Determine the [x, y] coordinate at the center of the cell enclosing the given text.  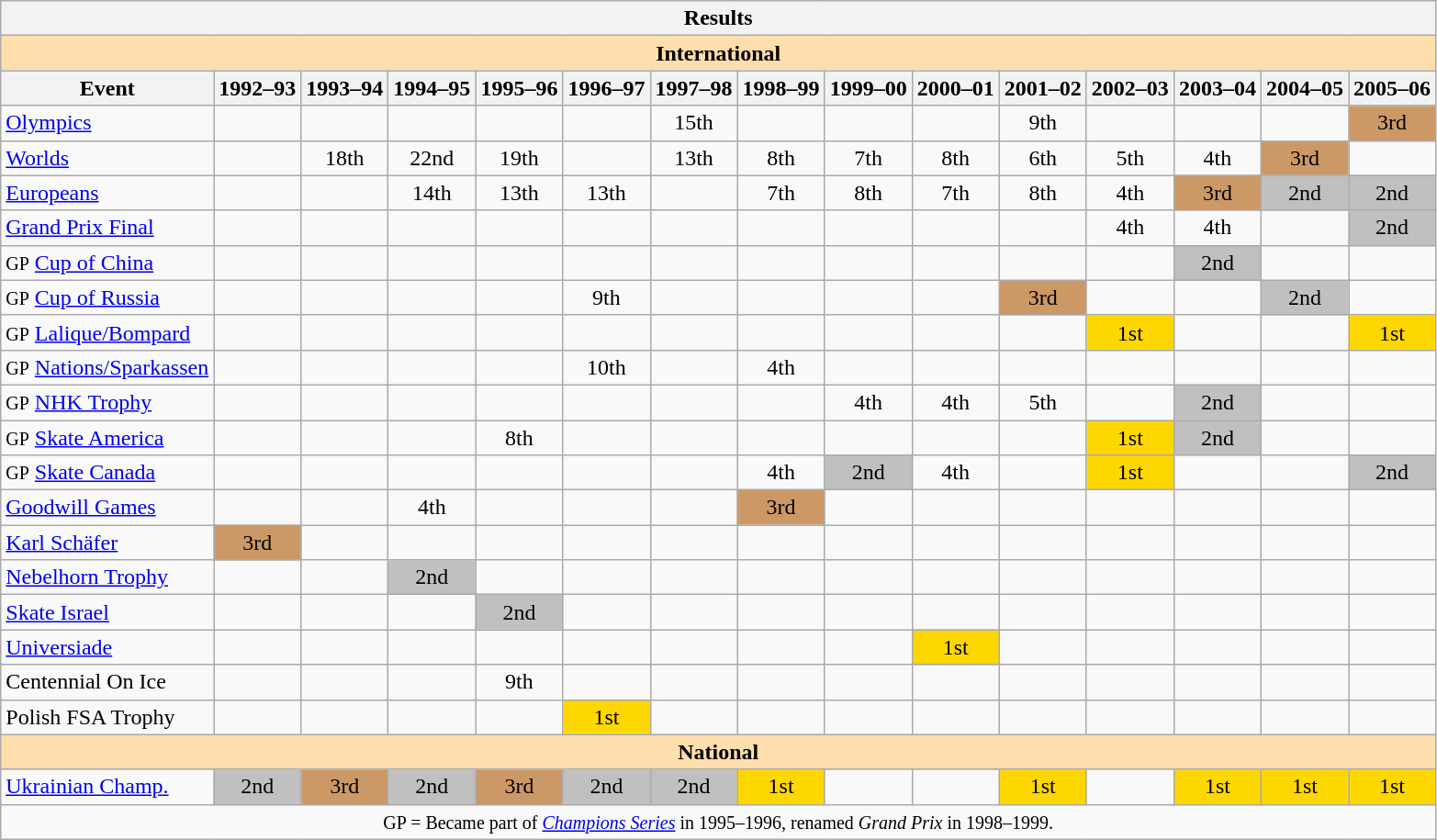
22nd [432, 158]
1998–99 [780, 88]
National [718, 752]
1995–96 [520, 88]
18th [345, 158]
Nebelhorn Trophy [107, 577]
Grand Prix Final [107, 228]
Centennial On Ice [107, 682]
GP = Became part of Champions Series in 1995–1996, renamed Grand Prix in 1998–1999. [718, 822]
Ukrainian Champ. [107, 787]
10th [606, 367]
Olympics [107, 123]
2001–02 [1043, 88]
Universiade [107, 647]
1993–94 [345, 88]
1992–93 [257, 88]
19th [520, 158]
2000–01 [955, 88]
GP NHK Trophy [107, 402]
Goodwill Games [107, 508]
15th [694, 123]
Karl Schäfer [107, 543]
1996–97 [606, 88]
Results [718, 18]
GP Cup of Russia [107, 297]
2005–06 [1392, 88]
2004–05 [1304, 88]
2002–03 [1129, 88]
14th [432, 193]
GP Skate America [107, 438]
1999–00 [869, 88]
6th [1043, 158]
1994–95 [432, 88]
Europeans [107, 193]
2003–04 [1218, 88]
Polish FSA Trophy [107, 717]
Event [107, 88]
GP Cup of China [107, 263]
GP Skate Canada [107, 473]
International [718, 53]
GP Nations/Sparkassen [107, 367]
Skate Israel [107, 612]
GP Lalique/Bompard [107, 332]
Worlds [107, 158]
1997–98 [694, 88]
